For the text-containing cell, return its midpoint in [x, y] coordinate format. 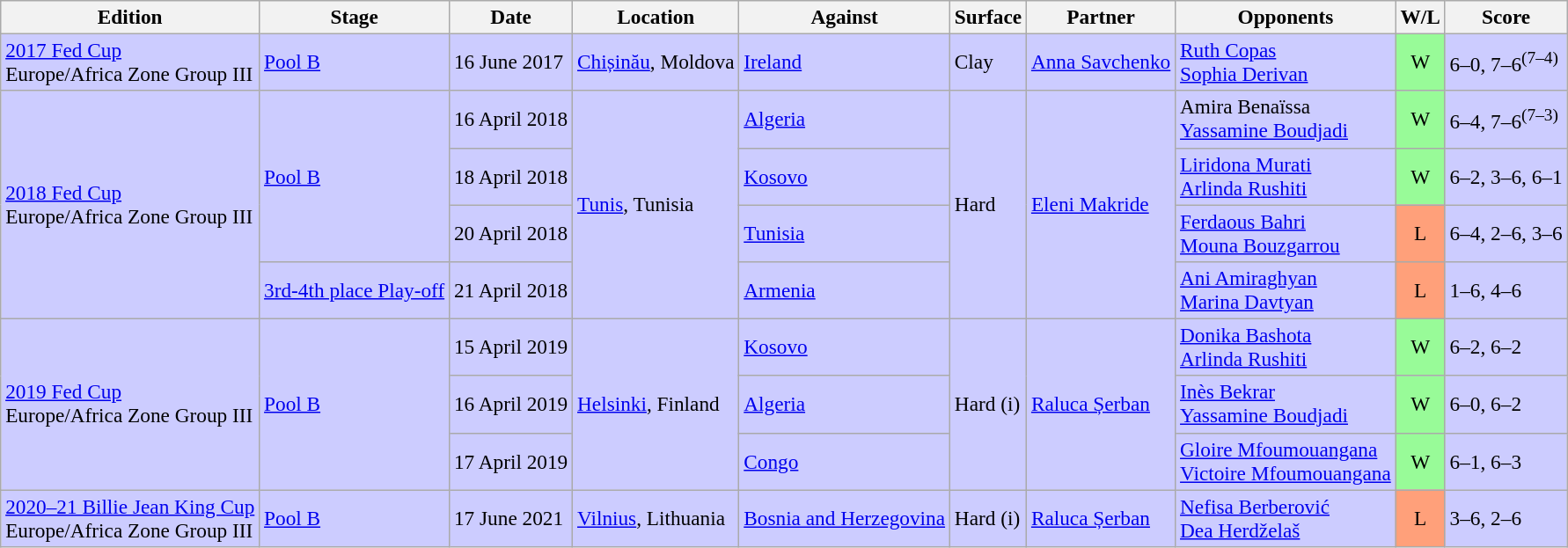
Date [511, 17]
3rd-4th place Play-off [355, 290]
2018 Fed Cup Europe/Africa Zone Group III [130, 204]
Donika Bashota Arlinda Rushiti [1286, 347]
Vilnius, Lithuania [656, 517]
Edition [130, 17]
Gloire Mfoumouangana Victoire Mfoumouangana [1286, 461]
Location [656, 17]
Liridona Murati Arlinda Rushiti [1286, 176]
Tunisia [845, 232]
Nefisa Berberović Dea Herdželaš [1286, 517]
15 April 2019 [511, 347]
Armenia [845, 290]
Chișinău, Moldova [656, 62]
17 April 2019 [511, 461]
Score [1506, 17]
16 June 2017 [511, 62]
Hard [987, 204]
Tunis, Tunisia [656, 204]
Ani Amiraghyan Marina Davtyan [1286, 290]
3–6, 2–6 [1506, 517]
2020–21 Billie Jean King Cup Europe/Africa Zone Group III [130, 517]
1–6, 4–6 [1506, 290]
Ruth Copas Sophia Derivan [1286, 62]
Surface [987, 17]
6–4, 7–6(7–3) [1506, 120]
20 April 2018 [511, 232]
6–0, 6–2 [1506, 405]
W/L [1420, 17]
Ferdaous Bahri Mouna Bouzgarrou [1286, 232]
17 June 2021 [511, 517]
Inès Bekrar Yassamine Boudjadi [1286, 405]
Stage [355, 17]
Eleni Makride [1102, 204]
6–2, 3–6, 6–1 [1506, 176]
18 April 2018 [511, 176]
6–0, 7–6(7–4) [1506, 62]
Congo [845, 461]
Partner [1102, 17]
Ireland [845, 62]
Clay [987, 62]
21 April 2018 [511, 290]
Against [845, 17]
6–2, 6–2 [1506, 347]
2017 Fed Cup Europe/Africa Zone Group III [130, 62]
6–4, 2–6, 3–6 [1506, 232]
2019 Fed Cup Europe/Africa Zone Group III [130, 404]
16 April 2019 [511, 405]
16 April 2018 [511, 120]
Amira Benaïssa Yassamine Boudjadi [1286, 120]
Opponents [1286, 17]
Anna Savchenko [1102, 62]
6–1, 6–3 [1506, 461]
Helsinki, Finland [656, 404]
Bosnia and Herzegovina [845, 517]
